Provide the (X, Y) coordinate of the cell's center where the given text is located.  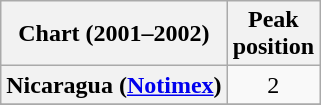
Nicaragua (Notimex) (114, 85)
Peakposition (273, 34)
Chart (2001–2002) (114, 34)
2 (273, 85)
